Return the [X, Y] coordinate for the center point of the cell that contains the specified text.  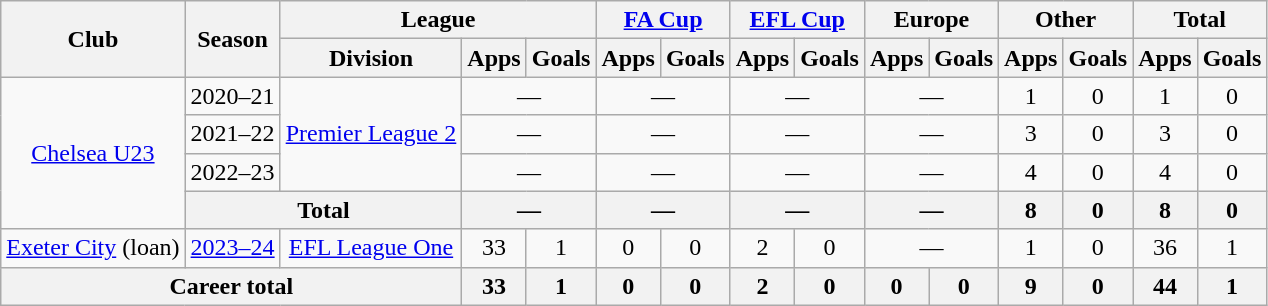
Chelsea U23 [93, 153]
2022–23 [232, 172]
Europe [931, 20]
36 [1165, 248]
Division [371, 58]
2021–22 [232, 134]
Club [93, 39]
Exeter City (loan) [93, 248]
2020–21 [232, 96]
Other [1066, 20]
Season [232, 39]
Career total [232, 286]
EFL Cup [797, 20]
League [438, 20]
44 [1165, 286]
Premier League 2 [371, 134]
9 [1031, 286]
EFL League One [371, 248]
FA Cup [663, 20]
2023–24 [232, 248]
